Search for the cell housing the specified text and yield its [x, y] center coordinate. 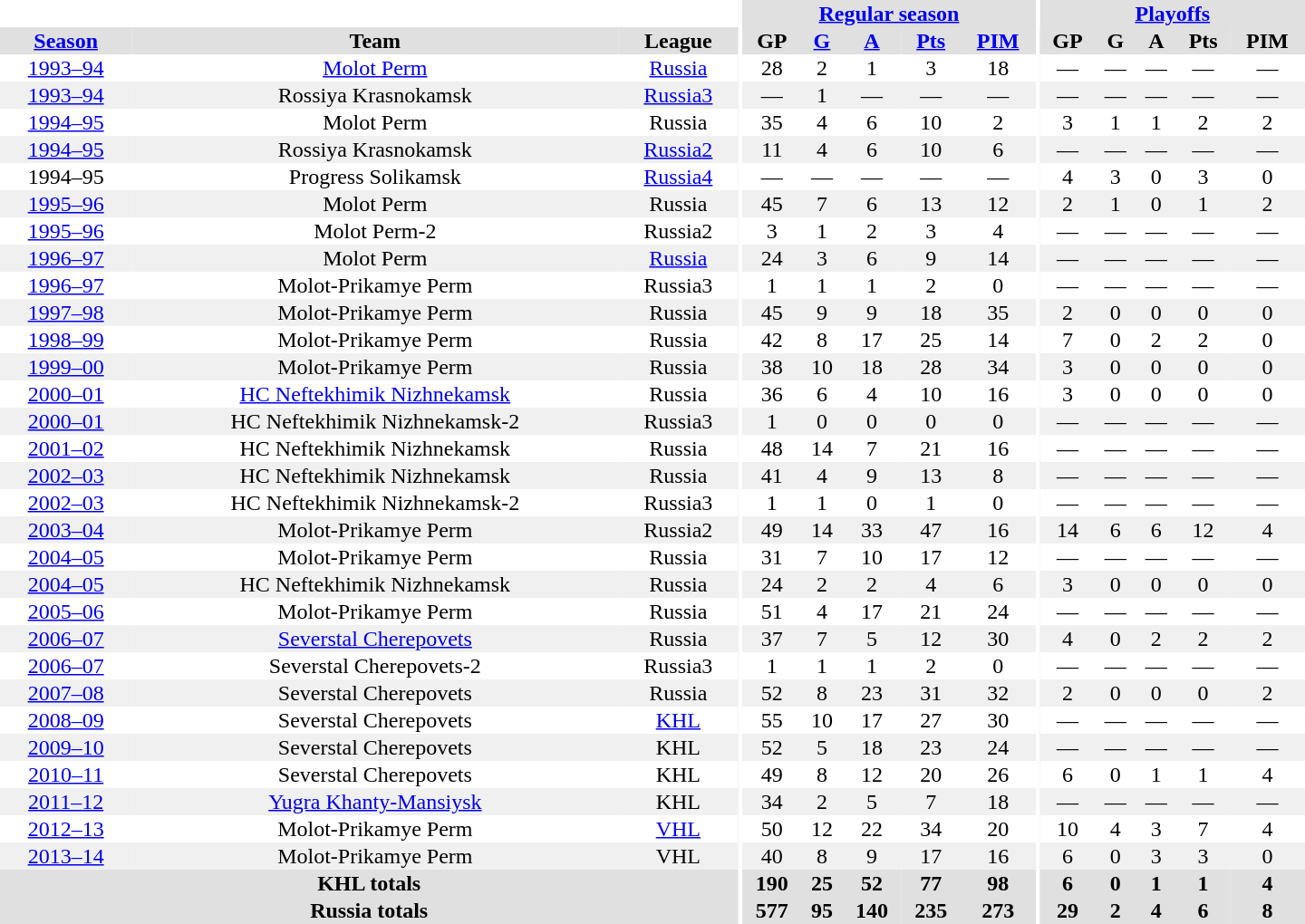
98 [999, 883]
2008–09 [65, 720]
55 [772, 720]
48 [772, 448]
47 [932, 530]
2013–14 [65, 856]
2003–04 [65, 530]
Severstal Cherepovets-2 [375, 666]
Playoffs [1173, 14]
Progress Solikamsk [375, 177]
38 [772, 367]
140 [872, 910]
2011–12 [65, 802]
2012–13 [65, 829]
Season [65, 41]
2001–02 [65, 448]
League [678, 41]
Yugra Khanty-Mansiysk [375, 802]
273 [999, 910]
2005–06 [65, 611]
95 [821, 910]
32 [999, 693]
Regular season [888, 14]
1998–99 [65, 340]
36 [772, 394]
51 [772, 611]
11 [772, 149]
1999–00 [65, 367]
42 [772, 340]
235 [932, 910]
41 [772, 476]
Team [375, 41]
40 [772, 856]
Molot Perm-2 [375, 231]
26 [999, 775]
2009–10 [65, 747]
1997–98 [65, 313]
77 [932, 883]
Russia totals [369, 910]
22 [872, 829]
29 [1068, 910]
577 [772, 910]
KHL totals [369, 883]
27 [932, 720]
2010–11 [65, 775]
190 [772, 883]
37 [772, 639]
2007–08 [65, 693]
Russia4 [678, 177]
33 [872, 530]
50 [772, 829]
